Locate the cell with the specified text and output its [x, y] center coordinate. 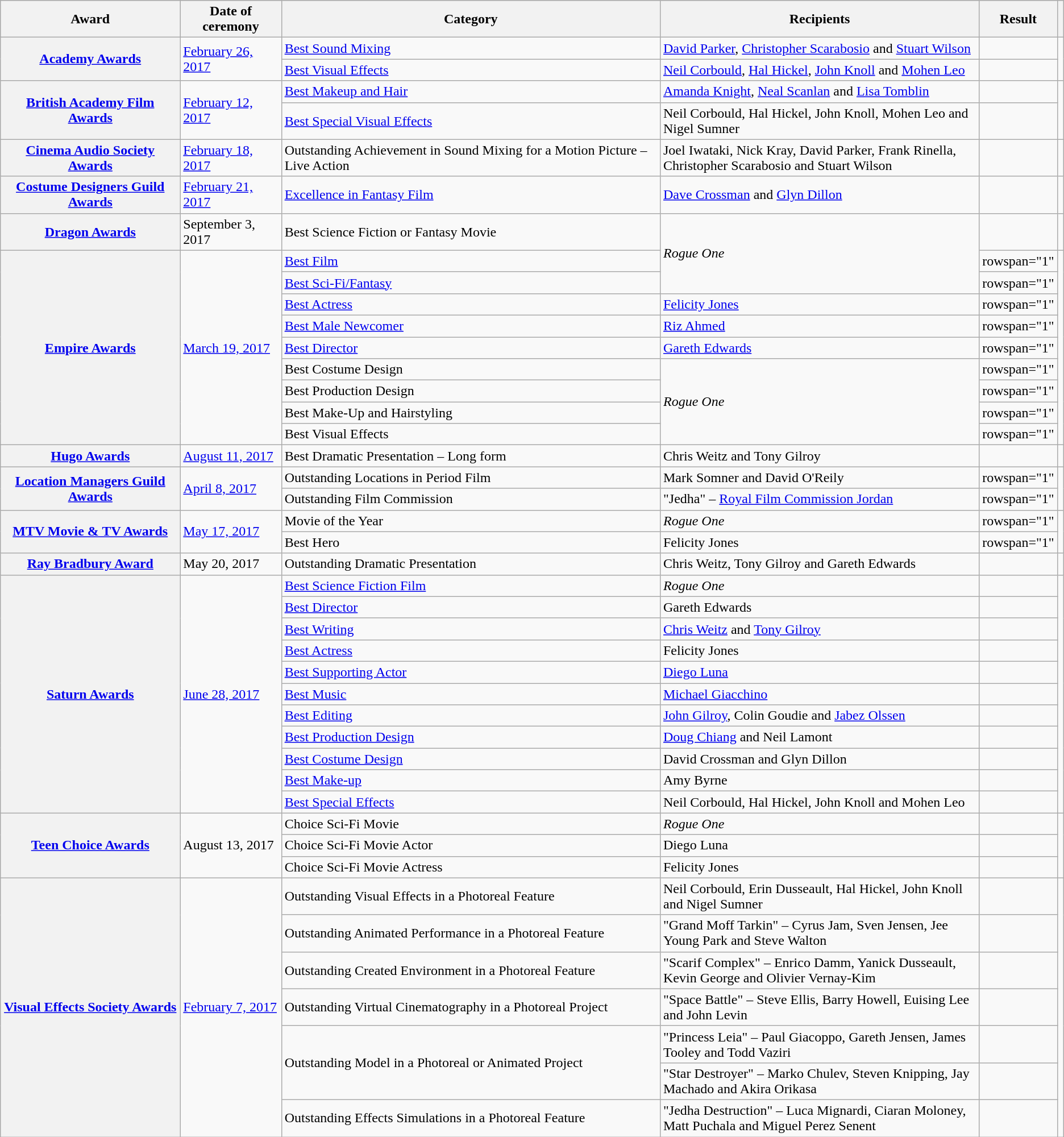
February 7, 2017 [231, 1007]
Outstanding Effects Simulations in a Photoreal Feature [471, 1118]
Outstanding Model in a Photoreal or Animated Project [471, 1063]
"Space Battle" – Steve Ellis, Barry Howell, Euising Lee and John Levin [820, 1007]
Outstanding Locations in Period Film [471, 478]
Academy Awards [90, 59]
"Scarif Complex" – Enrico Damm, Yanick Dusseault, Kevin George and Olivier Vernay-Kim [820, 970]
Empire Awards [90, 348]
Joel Iwataki, Nick Kray, David Parker, Frank Rinella, Christopher Scarabosio and Stuart Wilson [820, 158]
May 20, 2017 [231, 564]
Choice Sci-Fi Movie Actor [471, 845]
Best Editing [471, 716]
Saturn Awards [90, 694]
Michael Giacchino [820, 694]
Neil Corbould, Hal Hickel, John Knoll, Mohen Leo and Nigel Sumner [820, 121]
Location Managers Guild Awards [90, 488]
Outstanding Animated Performance in a Photoreal Feature [471, 933]
Best Dramatic Presentation – Long form [471, 456]
Best Film [471, 261]
Ray Bradbury Award [90, 564]
Best Hero [471, 542]
Outstanding Visual Effects in a Photoreal Feature [471, 896]
Best Male Newcomer [471, 326]
Best Science Fiction Film [471, 586]
Best Supporting Actor [471, 672]
Outstanding Created Environment in a Photoreal Feature [471, 970]
September 3, 2017 [231, 232]
Outstanding Film Commission [471, 499]
Choice Sci-Fi Movie [471, 824]
August 13, 2017 [231, 845]
February 21, 2017 [231, 194]
Best Sound Mixing [471, 48]
Best Makeup and Hair [471, 92]
"Jedha Destruction" – Luca Mignardi, Ciaran Moloney, Matt Puchala and Miguel Perez Senent [820, 1118]
Choice Sci-Fi Movie Actress [471, 867]
MTV Movie & TV Awards [90, 532]
"Star Destroyer" – Marko Chulev, Steven Knipping, Jay Machado and Akira Orikasa [820, 1081]
British Academy Film Awards [90, 110]
Best Science Fiction or Fantasy Movie [471, 232]
Outstanding Virtual Cinematography in a Photoreal Project [471, 1007]
Riz Ahmed [820, 326]
Amy Byrne [820, 781]
Best Music [471, 694]
Movie of the Year [471, 521]
February 26, 2017 [231, 59]
March 19, 2017 [231, 348]
Chris Weitz, Tony Gilroy and Gareth Edwards [820, 564]
April 8, 2017 [231, 488]
Best Special Visual Effects [471, 121]
Best Make-Up and Hairstyling [471, 413]
Cinema Audio Society Awards [90, 158]
Best Special Effects [471, 802]
"Jedha" – Royal Film Commission Jordan [820, 499]
Hugo Awards [90, 456]
February 18, 2017 [231, 158]
Outstanding Dramatic Presentation [471, 564]
Doug Chiang and Neil Lamont [820, 737]
Teen Choice Awards [90, 845]
Amanda Knight, Neal Scanlan and Lisa Tomblin [820, 92]
David Crossman and Glyn Dillon [820, 759]
Dave Crossman and Glyn Dillon [820, 194]
Visual Effects Society Awards [90, 1007]
February 12, 2017 [231, 110]
John Gilroy, Colin Goudie and Jabez Olssen [820, 716]
David Parker, Christopher Scarabosio and Stuart Wilson [820, 48]
August 11, 2017 [231, 456]
Costume Designers Guild Awards [90, 194]
Mark Somner and David O'Reily [820, 478]
Best Make-up [471, 781]
Award [90, 19]
Date of ceremony [231, 19]
June 28, 2017 [231, 694]
"Grand Moff Tarkin" – Cyrus Jam, Sven Jensen, Jee Young Park and Steve Walton [820, 933]
Neil Corbould, Erin Dusseault, Hal Hickel, John Knoll and Nigel Sumner [820, 896]
Recipients [820, 19]
"Princess Leia" – Paul Giacoppo, Gareth Jensen, James Tooley and Todd Vaziri [820, 1044]
Outstanding Achievement in Sound Mixing for a Motion Picture – Live Action [471, 158]
Best Writing [471, 629]
Best Sci-Fi/Fantasy [471, 283]
May 17, 2017 [231, 532]
Excellence in Fantasy Film [471, 194]
Result [1019, 19]
Category [471, 19]
Dragon Awards [90, 232]
